Capture the cell that displays the provided text and extract its [x, y] central coordinate. 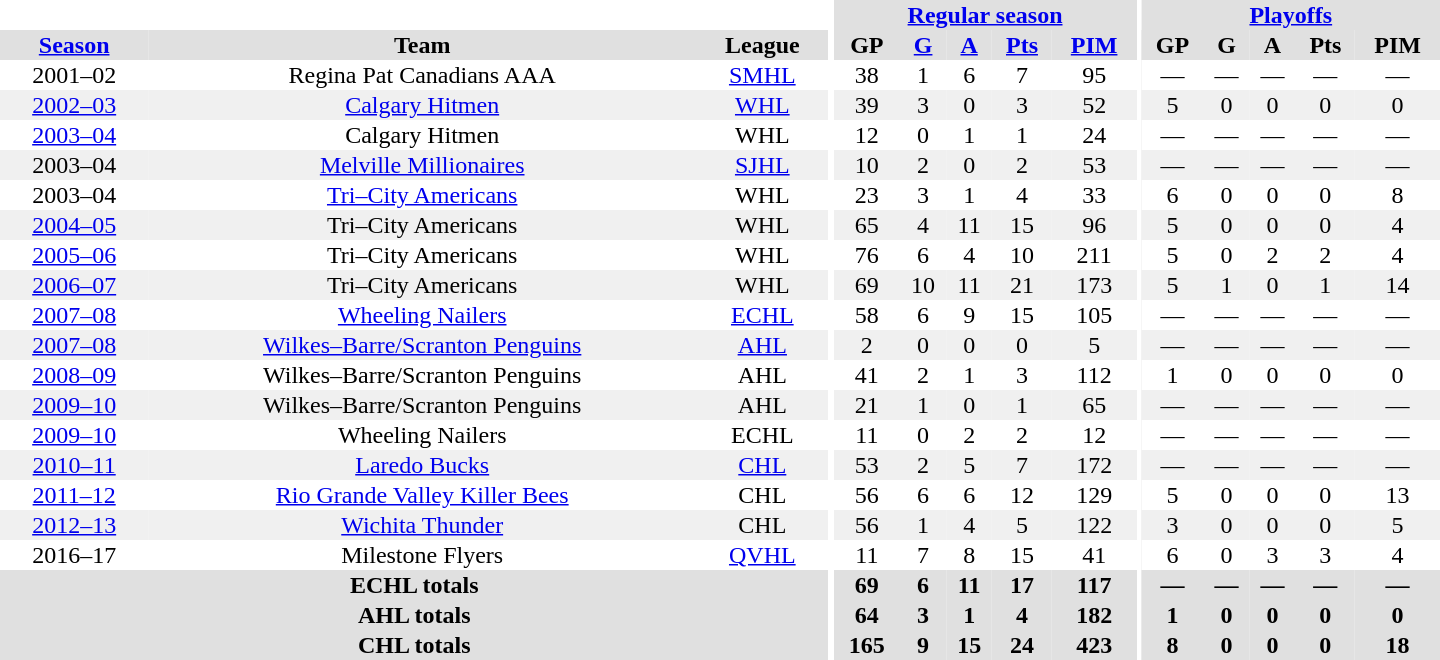
ECHL totals [414, 585]
2001–02 [74, 75]
QVHL [762, 555]
39 [867, 105]
95 [1094, 75]
Regina Pat Canadians AAA [422, 75]
423 [1094, 645]
122 [1094, 525]
Rio Grande Valley Killer Bees [422, 495]
2004–05 [74, 225]
SJHL [762, 165]
172 [1094, 465]
Team [422, 45]
2006–07 [74, 285]
182 [1094, 615]
64 [867, 615]
76 [867, 255]
AHL totals [414, 615]
33 [1094, 195]
2011–12 [74, 495]
2012–13 [74, 525]
SMHL [762, 75]
CHL totals [414, 645]
Melville Millionaires [422, 165]
18 [1398, 645]
117 [1094, 585]
2002–03 [74, 105]
58 [867, 315]
52 [1094, 105]
96 [1094, 225]
2010–11 [74, 465]
17 [1022, 585]
Season [74, 45]
Laredo Bucks [422, 465]
23 [867, 195]
2005–06 [74, 255]
112 [1094, 375]
105 [1094, 315]
Milestone Flyers [422, 555]
38 [867, 75]
Regular season [986, 15]
173 [1094, 285]
211 [1094, 255]
129 [1094, 495]
League [762, 45]
14 [1398, 285]
13 [1398, 495]
165 [867, 645]
Playoffs [1291, 15]
Wichita Thunder [422, 525]
2016–17 [74, 555]
2008–09 [74, 375]
